Provide the [x, y] coordinate of the cell's center where the given text is located.  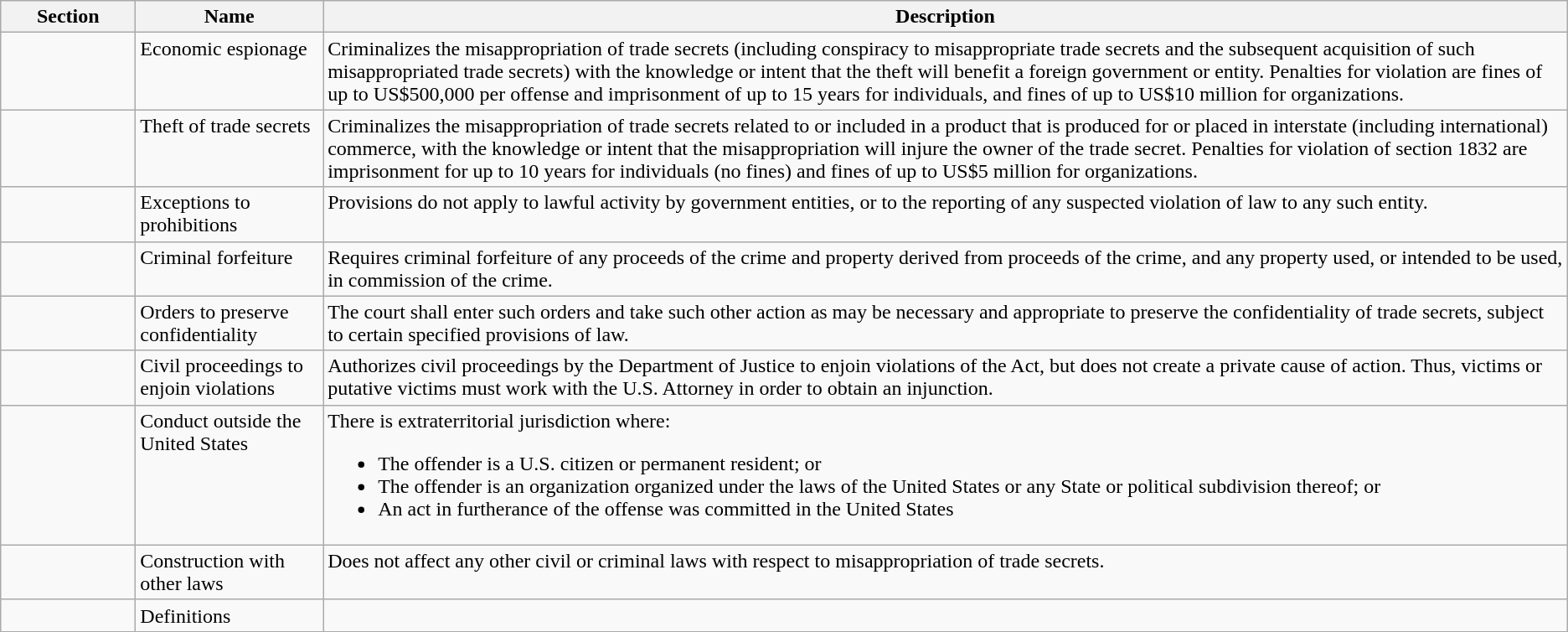
Does not affect any other civil or criminal laws with respect to misappropriation of trade secrets. [946, 572]
Exceptions to prohibitions [230, 215]
Criminal forfeiture [230, 268]
Theft of trade secrets [230, 148]
Conduct outside the United States [230, 474]
Orders to preserve confidentiality [230, 324]
Construction with other laws [230, 572]
Economic espionage [230, 71]
Section [69, 17]
Definitions [230, 615]
Civil proceedings to enjoin violations [230, 377]
Provisions do not apply to lawful activity by government entities, or to the reporting of any suspected violation of law to any such entity. [946, 215]
Description [946, 17]
Name [230, 17]
